Extract the (x, y) coordinate from the center of the cell holding the provided text.  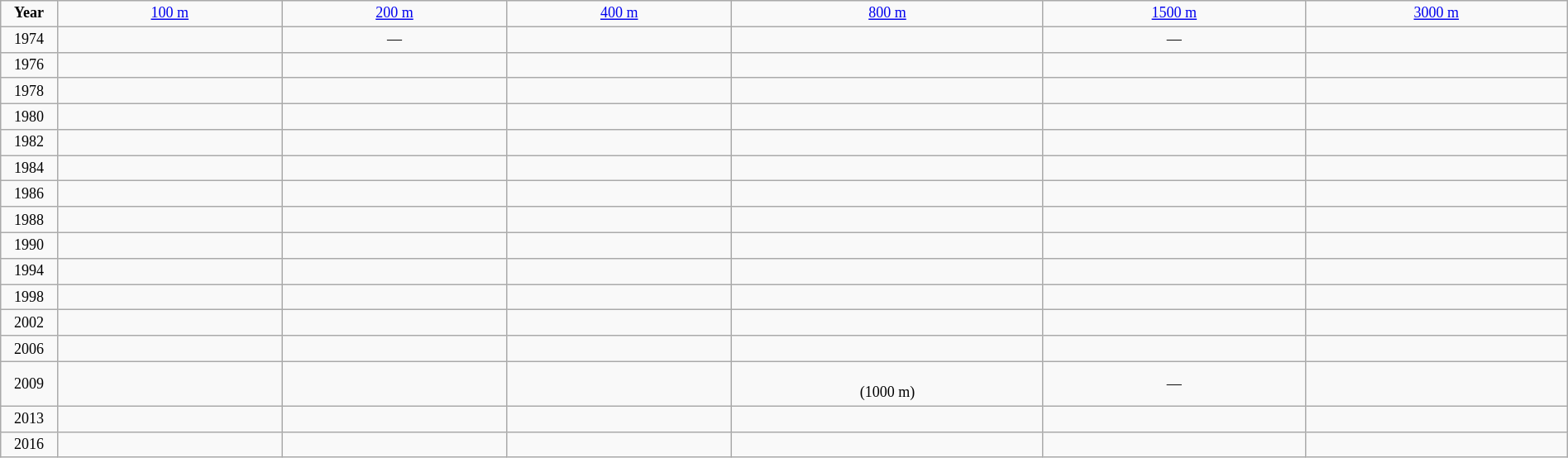
400 m (619, 13)
2009 (30, 384)
(1000 m) (888, 384)
1980 (30, 116)
1988 (30, 220)
1974 (30, 40)
1982 (30, 142)
100 m (170, 13)
200 m (394, 13)
2002 (30, 322)
1500 m (1174, 13)
3000 m (1436, 13)
Year (30, 13)
800 m (888, 13)
1978 (30, 91)
1998 (30, 298)
1984 (30, 169)
2006 (30, 349)
1976 (30, 64)
2016 (30, 445)
1990 (30, 245)
1994 (30, 271)
1986 (30, 193)
2013 (30, 418)
